Return the (X, Y) coordinate for the center point of the cell that contains the specified text.  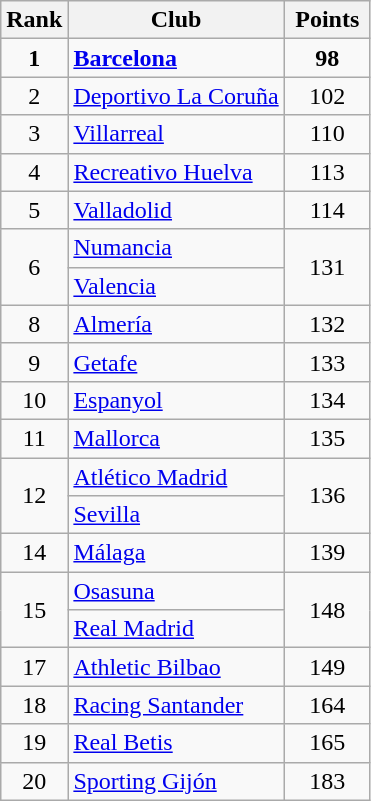
Athletic Bilbao (176, 667)
Real Madrid (176, 629)
18 (34, 705)
5 (34, 210)
Mallorca (176, 438)
Sporting Gijón (176, 781)
17 (34, 667)
102 (327, 96)
Points (327, 20)
19 (34, 743)
Villarreal (176, 134)
133 (327, 362)
114 (327, 210)
Real Betis (176, 743)
4 (34, 172)
9 (34, 362)
148 (327, 610)
14 (34, 553)
Espanyol (176, 400)
10 (34, 400)
6 (34, 267)
Barcelona (176, 58)
136 (327, 496)
3 (34, 134)
20 (34, 781)
Rank (34, 20)
1 (34, 58)
8 (34, 324)
15 (34, 610)
110 (327, 134)
164 (327, 705)
Valladolid (176, 210)
Deportivo La Coruña (176, 96)
134 (327, 400)
Numancia (176, 248)
Getafe (176, 362)
12 (34, 496)
2 (34, 96)
11 (34, 438)
Racing Santander (176, 705)
131 (327, 267)
139 (327, 553)
Almería (176, 324)
113 (327, 172)
Atlético Madrid (176, 477)
Valencia (176, 286)
Osasuna (176, 591)
Málaga (176, 553)
135 (327, 438)
Recreativo Huelva (176, 172)
98 (327, 58)
132 (327, 324)
183 (327, 781)
165 (327, 743)
Sevilla (176, 515)
Club (176, 20)
149 (327, 667)
